Search for the cell housing the specified text and yield its (x, y) center coordinate. 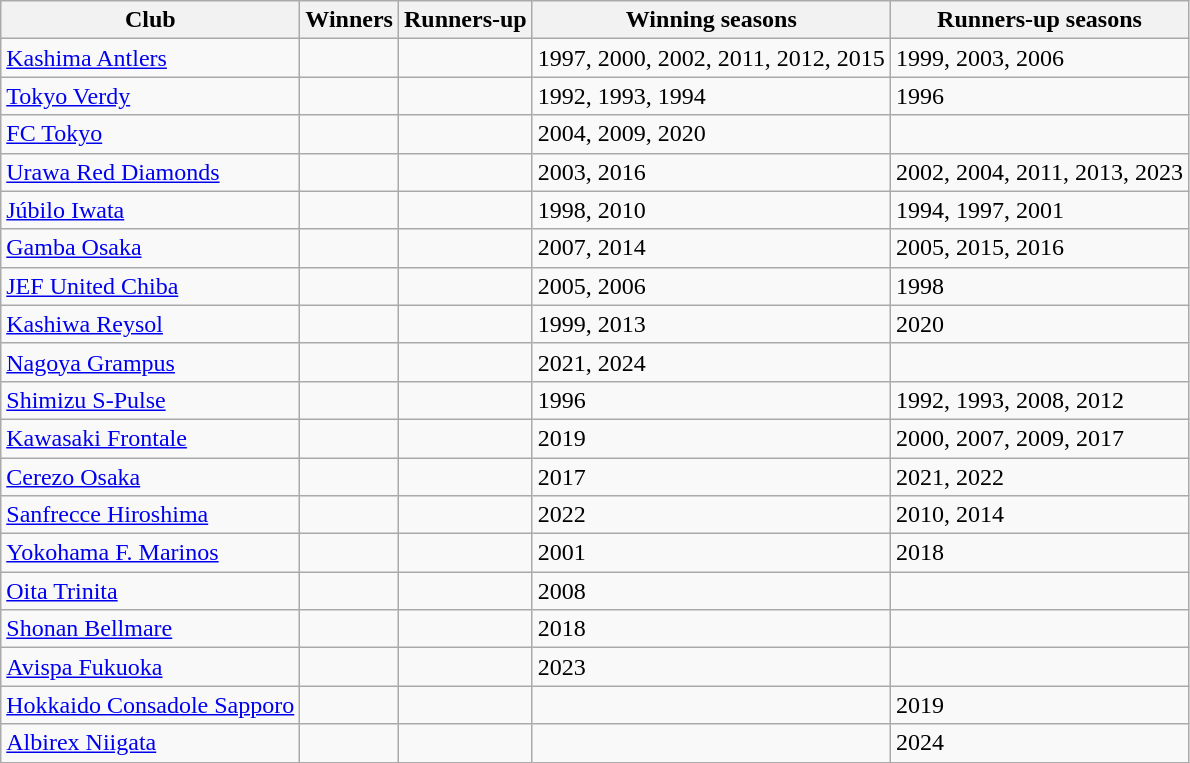
2021, 2024 (711, 362)
Urawa Red Diamonds (150, 172)
2023 (711, 667)
2004, 2009, 2020 (711, 134)
Runners-up (465, 20)
Albirex Niigata (150, 743)
Gamba Osaka (150, 248)
2007, 2014 (711, 248)
Winners (350, 20)
1999, 2013 (711, 324)
Kashiwa Reysol (150, 324)
2017 (711, 477)
JEF United Chiba (150, 286)
Shonan Bellmare (150, 629)
Oita Trinita (150, 591)
2002, 2004, 2011, 2013, 2023 (1039, 172)
1998, 2010 (711, 210)
Avispa Fukuoka (150, 667)
2010, 2014 (1039, 515)
1992, 1993, 1994 (711, 96)
Club (150, 20)
2020 (1039, 324)
2001 (711, 553)
Nagoya Grampus (150, 362)
FC Tokyo (150, 134)
Júbilo Iwata (150, 210)
Hokkaido Consadole Sapporo (150, 705)
1997, 2000, 2002, 2011, 2012, 2015 (711, 58)
Shimizu S-Pulse (150, 400)
Sanfrecce Hiroshima (150, 515)
2005, 2015, 2016 (1039, 248)
1999, 2003, 2006 (1039, 58)
1994, 1997, 2001 (1039, 210)
2005, 2006 (711, 286)
1998 (1039, 286)
2022 (711, 515)
Kashima Antlers (150, 58)
Yokohama F. Marinos (150, 553)
Runners-up seasons (1039, 20)
2008 (711, 591)
Cerezo Osaka (150, 477)
Kawasaki Frontale (150, 438)
2003, 2016 (711, 172)
1992, 1993, 2008, 2012 (1039, 400)
2021, 2022 (1039, 477)
2000, 2007, 2009, 2017 (1039, 438)
Winning seasons (711, 20)
2024 (1039, 743)
Tokyo Verdy (150, 96)
